Search for the cell housing the specified text and yield its (x, y) center coordinate. 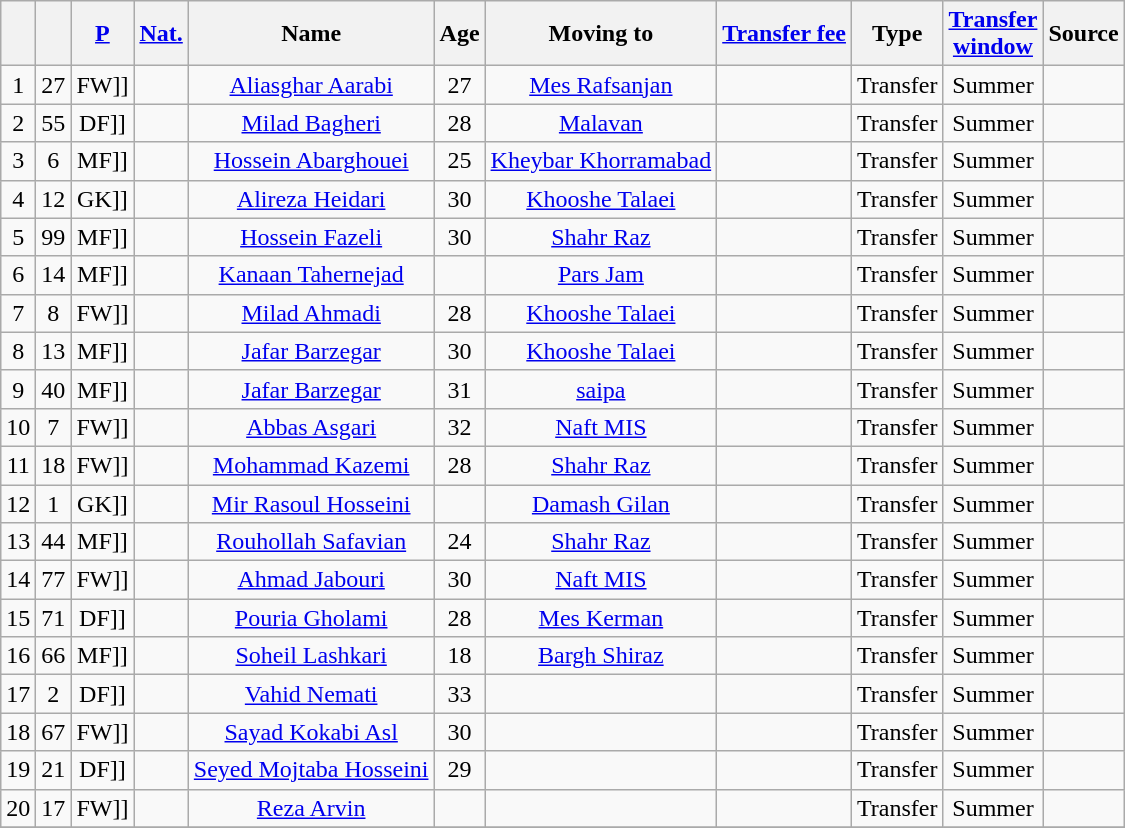
99 (54, 237)
29 (460, 770)
saipa (601, 389)
3 (18, 161)
P (102, 34)
Ahmad Jabouri (311, 580)
Aliasghar Aarabi (311, 85)
15 (18, 618)
Rouhollah Safavian (311, 542)
11 (18, 465)
Transfer fee (784, 34)
71 (54, 618)
Transferwindow (993, 34)
67 (54, 732)
19 (18, 770)
Alireza Heidari (311, 199)
Milad Ahmadi (311, 313)
Mes Kerman (601, 618)
Kanaan Tahernejad (311, 275)
21 (54, 770)
Milad Bagheri (311, 123)
31 (460, 389)
Mir Rasoul Hosseini (311, 503)
Mohammad Kazemi (311, 465)
Damash Gilan (601, 503)
Name (311, 34)
Hossein Fazeli (311, 237)
20 (18, 808)
Hossein Abarghouei (311, 161)
9 (18, 389)
24 (460, 542)
Moving to (601, 34)
Kheybar Khorramabad (601, 161)
Malavan (601, 123)
Age (460, 34)
Mes Rafsanjan (601, 85)
55 (54, 123)
44 (54, 542)
Source (1084, 34)
Vahid Nemati (311, 694)
Seyed Mojtaba Hosseini (311, 770)
4 (18, 199)
Pars Jam (601, 275)
66 (54, 656)
Sayad Kokabi Asl (311, 732)
10 (18, 427)
32 (460, 427)
Pouria Gholami (311, 618)
Bargh Shiraz (601, 656)
25 (460, 161)
16 (18, 656)
77 (54, 580)
Soheil Lashkari (311, 656)
Type (897, 34)
Reza Arvin (311, 808)
Abbas Asgari (311, 427)
5 (18, 237)
33 (460, 694)
Nat. (161, 34)
40 (54, 389)
